Extract the [x, y] coordinate from the center of the cell holding the provided text.  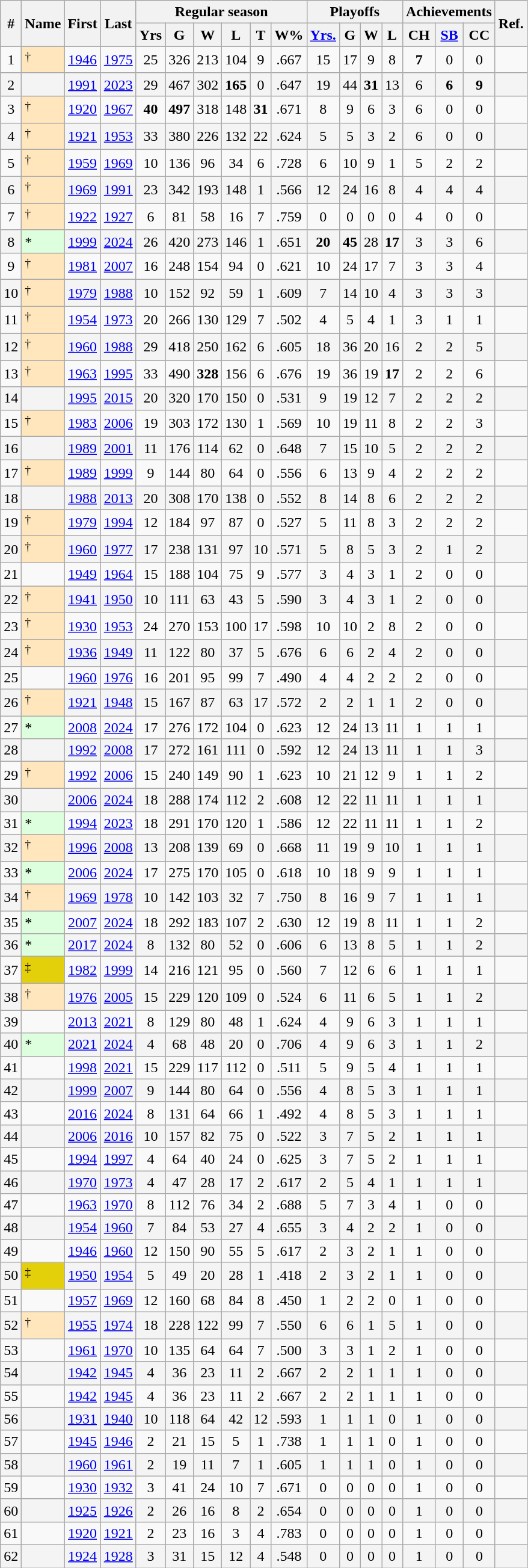
.550 [289, 1325]
38 [11, 998]
Name [43, 23]
Yrs [150, 35]
.647 [289, 84]
First [82, 23]
CH [419, 35]
109 [236, 998]
467 [179, 84]
105 [236, 872]
1998 [82, 1067]
320 [179, 398]
Ref. [511, 23]
.592 [289, 750]
121 [208, 970]
1959 [82, 164]
Yrs. [323, 35]
152 [179, 294]
.606 [289, 945]
Playoffs [355, 12]
142 [179, 898]
138 [236, 498]
1922 [82, 217]
51 [11, 1300]
.566 [289, 190]
238 [179, 550]
149 [208, 775]
.569 [289, 424]
188 [179, 575]
1955 [82, 1325]
2005 [118, 998]
1982 [82, 970]
342 [179, 190]
.655 [289, 1228]
1925 [82, 1510]
1936 [82, 653]
.750 [289, 898]
153 [208, 626]
T [261, 35]
1941 [82, 599]
.738 [289, 1442]
60 [11, 1510]
.552 [289, 498]
226 [208, 136]
114 [208, 448]
.490 [289, 678]
167 [179, 703]
1931 [82, 1419]
.609 [289, 294]
302 [208, 84]
94 [236, 266]
165 [236, 84]
66 [236, 1113]
420 [179, 241]
1983 [82, 424]
.654 [289, 1510]
.522 [289, 1136]
.759 [289, 217]
1924 [82, 1556]
1996 [82, 848]
146 [236, 241]
2017 [82, 945]
107 [236, 922]
328 [208, 374]
.598 [289, 626]
1975 [118, 60]
156 [236, 374]
1977 [118, 550]
1957 [82, 1300]
380 [179, 136]
1948 [118, 703]
Last [118, 23]
308 [179, 498]
46 [11, 1182]
490 [179, 374]
.621 [289, 266]
39 [11, 1022]
Regular season [221, 12]
W% [289, 35]
.450 [289, 1300]
1932 [118, 1487]
1967 [118, 110]
50 [11, 1276]
.706 [289, 1045]
1978 [118, 898]
273 [208, 241]
240 [179, 775]
201 [179, 678]
.577 [289, 575]
174 [208, 800]
.590 [289, 599]
1997 [118, 1159]
92 [208, 294]
69 [236, 848]
303 [179, 424]
.524 [289, 998]
2015 [118, 398]
250 [208, 347]
.548 [289, 1556]
497 [179, 110]
54 [11, 1373]
100 [236, 626]
.618 [289, 872]
2001 [118, 448]
135 [179, 1350]
118 [179, 1419]
.511 [289, 1067]
.531 [289, 398]
76 [208, 1205]
.608 [289, 800]
1974 [118, 1325]
161 [208, 750]
.572 [289, 703]
.418 [289, 1276]
Achievements [449, 12]
.492 [289, 1113]
275 [179, 872]
162 [236, 347]
.648 [289, 448]
1940 [118, 1419]
103 [208, 898]
154 [208, 266]
96 [208, 164]
193 [208, 190]
.560 [289, 970]
184 [179, 522]
57 [11, 1442]
.527 [289, 522]
SB [450, 35]
160 [179, 1300]
248 [179, 266]
318 [208, 110]
208 [179, 848]
1981 [82, 266]
.500 [289, 1350]
270 [179, 626]
.571 [289, 550]
1928 [118, 1556]
56 [11, 1419]
272 [179, 750]
228 [179, 1325]
292 [179, 922]
326 [179, 60]
81 [179, 217]
176 [179, 448]
157 [179, 1136]
.728 [289, 164]
82 [208, 1136]
# [11, 23]
117 [208, 1067]
.630 [289, 922]
30 [11, 800]
216 [179, 970]
276 [179, 727]
266 [179, 320]
291 [179, 823]
.783 [289, 1533]
.586 [289, 823]
.593 [289, 1419]
1927 [118, 217]
183 [208, 922]
.688 [289, 1205]
213 [208, 60]
.502 [289, 320]
136 [179, 164]
35 [11, 922]
.668 [289, 848]
.625 [289, 1159]
288 [179, 800]
1926 [118, 1510]
1964 [118, 575]
61 [11, 1533]
.651 [289, 241]
418 [179, 347]
139 [208, 848]
CC [480, 35]
